Return (X, Y) of the center of cell containing provided text 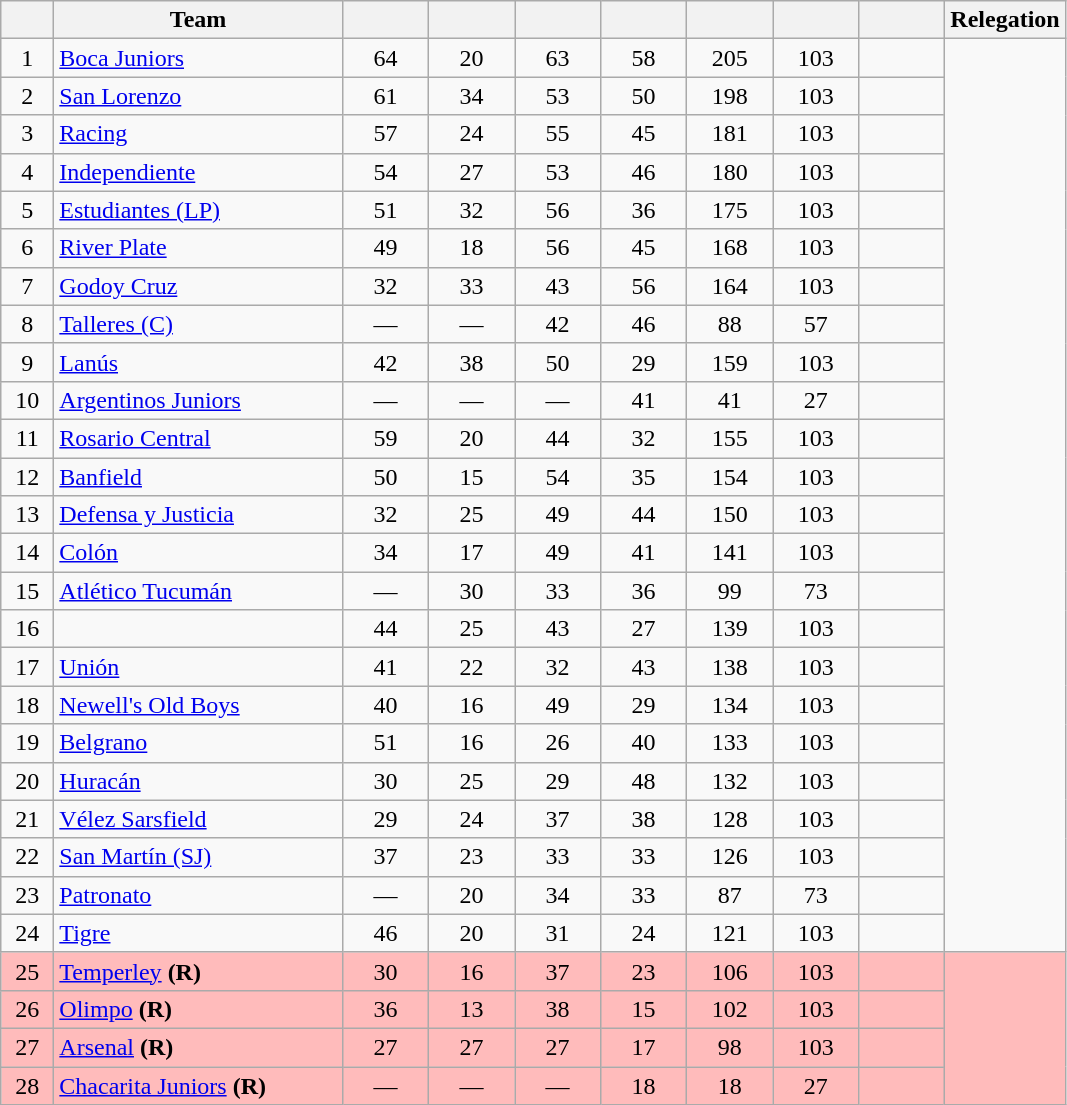
Independiente (198, 172)
Boca Juniors (198, 58)
11 (28, 438)
8 (28, 324)
3 (28, 134)
Unión (198, 667)
87 (730, 895)
Belgrano (198, 743)
198 (730, 96)
175 (730, 210)
Relegation (1005, 20)
Newell's Old Boys (198, 705)
Tigre (198, 933)
San Martín (SJ) (198, 857)
Godoy Cruz (198, 286)
133 (730, 743)
154 (730, 477)
14 (28, 553)
61 (385, 96)
155 (730, 438)
106 (730, 971)
San Lorenzo (198, 96)
164 (730, 286)
Team (198, 20)
River Plate (198, 248)
2 (28, 96)
Argentinos Juniors (198, 400)
Talleres (C) (198, 324)
4 (28, 172)
121 (730, 933)
Banfield (198, 477)
159 (730, 362)
21 (28, 819)
141 (730, 553)
1 (28, 58)
59 (385, 438)
55 (557, 134)
88 (730, 324)
102 (730, 1009)
19 (28, 743)
Arsenal (R) (198, 1047)
Temperley (R) (198, 971)
Huracán (198, 781)
98 (730, 1047)
Patronato (198, 895)
10 (28, 400)
64 (385, 58)
181 (730, 134)
Chacarita Juniors (R) (198, 1085)
99 (730, 591)
28 (28, 1085)
128 (730, 819)
Lanús (198, 362)
5 (28, 210)
Racing (198, 134)
35 (644, 477)
205 (730, 58)
6 (28, 248)
Rosario Central (198, 438)
Colón (198, 553)
132 (730, 781)
63 (557, 58)
Olimpo (R) (198, 1009)
Estudiantes (LP) (198, 210)
138 (730, 667)
9 (28, 362)
12 (28, 477)
7 (28, 286)
48 (644, 781)
Defensa y Justicia (198, 515)
134 (730, 705)
31 (557, 933)
Atlético Tucumán (198, 591)
58 (644, 58)
180 (730, 172)
Vélez Sarsfield (198, 819)
139 (730, 629)
126 (730, 857)
168 (730, 248)
150 (730, 515)
